Return (X, Y) of the center of cell containing provided text 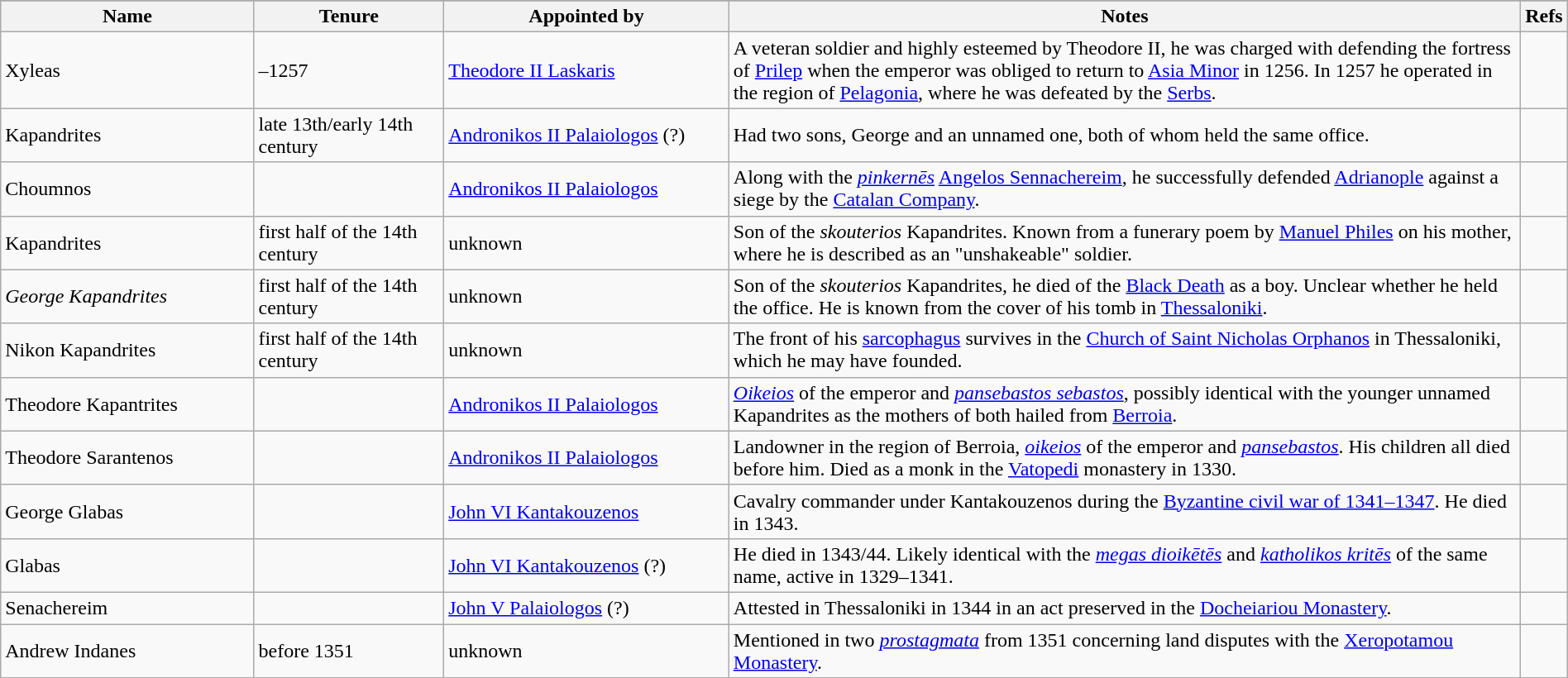
Andrew Indanes (127, 650)
Cavalry commander under Kantakouzenos during the Byzantine civil war of 1341–1347. He died in 1343. (1125, 511)
Attested in Thessaloniki in 1344 in an act preserved in the Docheiariou Monastery. (1125, 608)
Had two sons, George and an unnamed one, both of whom held the same office. (1125, 136)
George Glabas (127, 511)
Choumnos (127, 189)
Theodore Kapantrites (127, 403)
Appointed by (587, 17)
Oikeios of the emperor and pansebastos sebastos, possibly identical with the younger unnamed Kapandrites as the mothers of both hailed from Berroia. (1125, 403)
Notes (1125, 17)
Senachereim (127, 608)
before 1351 (349, 650)
Name (127, 17)
George Kapandrites (127, 296)
Son of the skouterios Kapandrites. Known from a funerary poem by Manuel Philes on his mother, where he is described as an "unshakeable" soldier. (1125, 243)
John VI Kantakouzenos (?) (587, 566)
He died in 1343/44. Likely identical with the megas dioikētēs and katholikos kritēs of the same name, active in 1329–1341. (1125, 566)
late 13th/early 14th century (349, 136)
Nikon Kapandrites (127, 351)
Xyleas (127, 70)
Theodore Sarantenos (127, 458)
Mentioned in two prostagmata from 1351 concerning land disputes with the Xeropotamou Monastery. (1125, 650)
–1257 (349, 70)
John VI Kantakouzenos (587, 511)
Refs (1543, 17)
Along with the pinkernēs Angelos Sennachereim, he successfully defended Adrianople against a siege by the Catalan Company. (1125, 189)
Theodore II Laskaris (587, 70)
The front of his sarcophagus survives in the Church of Saint Nicholas Orphanos in Thessaloniki, which he may have founded. (1125, 351)
John V Palaiologos (?) (587, 608)
Tenure (349, 17)
Andronikos II Palaiologos (?) (587, 136)
Glabas (127, 566)
